Scan for the cell matching the given text and deliver its [X, Y] coordinate at center. 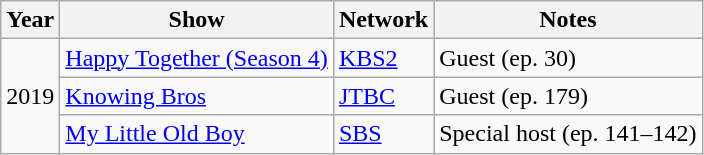
JTBC [383, 96]
My Little Old Boy [197, 134]
2019 [30, 96]
Special host (ep. 141–142) [568, 134]
SBS [383, 134]
Guest (ep. 30) [568, 58]
Guest (ep. 179) [568, 96]
Show [197, 20]
Notes [568, 20]
Year [30, 20]
KBS2 [383, 58]
Happy Together (Season 4) [197, 58]
Knowing Bros [197, 96]
Network [383, 20]
